Provide the [X, Y] coordinate of the cell's center where the given text is located.  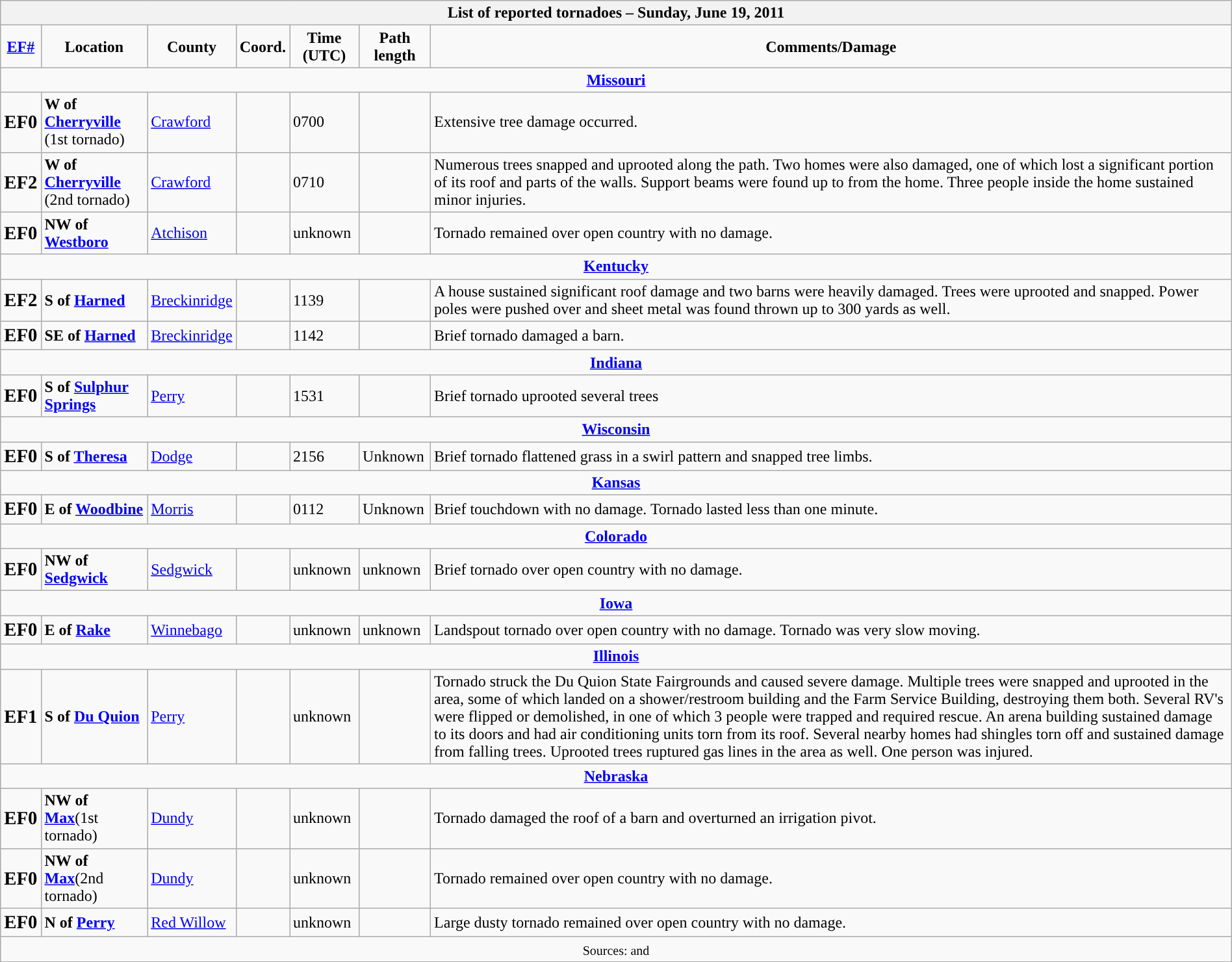
Morris [192, 510]
Kentucky [616, 266]
W of Cherryville (2nd tornado) [94, 182]
SE of Harned [94, 335]
NW of Westboro [94, 233]
Winnebago [192, 630]
0700 [325, 122]
S of Du Quion [94, 716]
Brief tornado uprooted several trees [832, 395]
Extensive tree damage occurred. [832, 122]
Kansas [616, 483]
Illinois [616, 656]
County [192, 47]
0710 [325, 182]
Wisconsin [616, 429]
Brief touchdown with no damage. Tornado lasted less than one minute. [832, 510]
Time (UTC) [325, 47]
NW of Max(2nd tornado) [94, 878]
S of Harned [94, 300]
2156 [325, 456]
S of Theresa [94, 456]
Colorado [616, 536]
List of reported tornadoes – Sunday, June 19, 2011 [616, 13]
Coord. [263, 47]
W of Cherryville (1st tornado) [94, 122]
Red Willow [192, 922]
Path length [395, 47]
Brief tornado damaged a barn. [832, 335]
Dodge [192, 456]
EF1 [21, 716]
Comments/Damage [832, 47]
Sedgwick [192, 569]
Sources: and [616, 949]
1531 [325, 395]
0112 [325, 510]
Indiana [616, 362]
NW of Max(1st tornado) [94, 818]
1142 [325, 335]
Location [94, 47]
Brief tornado over open country with no damage. [832, 569]
Atchison [192, 233]
Tornado damaged the roof of a barn and overturned an irrigation pivot. [832, 818]
Landspout tornado over open country with no damage. Tornado was very slow moving. [832, 630]
Nebraska [616, 776]
S of Sulphur Springs [94, 395]
EF# [21, 47]
Brief tornado flattened grass in a swirl pattern and snapped tree limbs. [832, 456]
1139 [325, 300]
NW of Sedgwick [94, 569]
E of Woodbine [94, 510]
N of Perry [94, 922]
Missouri [616, 80]
E of Rake [94, 630]
Large dusty tornado remained over open country with no damage. [832, 922]
Iowa [616, 603]
